Return [x, y] of the center of cell containing provided text 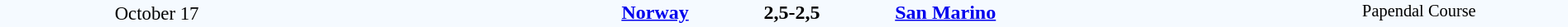
Norway [501, 12]
San Marino [1082, 12]
October 17 [157, 13]
2,5-2,5 [791, 12]
Papendal Course [1419, 13]
